From the cell containing the given text, extract its center point as [X, Y] coordinate. 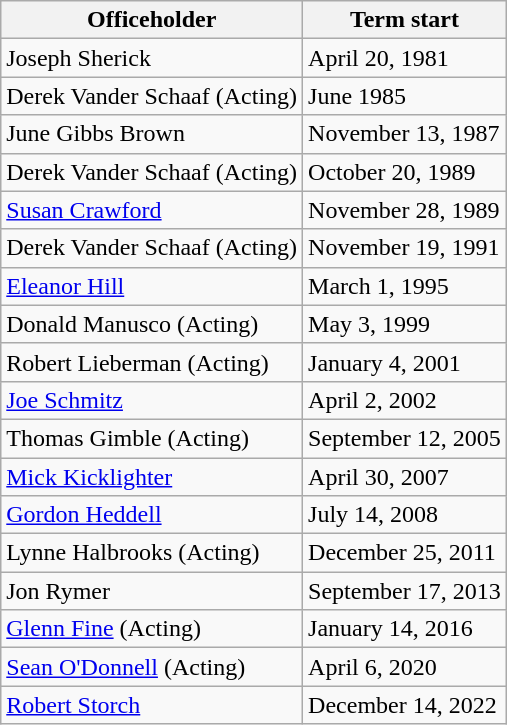
Officeholder [152, 20]
June Gibbs Brown [152, 134]
Jon Rymer [152, 591]
December 25, 2011 [405, 553]
May 3, 1999 [405, 324]
April 20, 1981 [405, 58]
March 1, 1995 [405, 286]
Thomas Gimble (Acting) [152, 438]
Mick Kicklighter [152, 477]
Eleanor Hill [152, 286]
April 30, 2007 [405, 477]
Robert Storch [152, 705]
Robert Lieberman (Acting) [152, 362]
Donald Manusco (Acting) [152, 324]
Joseph Sherick [152, 58]
July 14, 2008 [405, 515]
Gordon Heddell [152, 515]
June 1985 [405, 96]
Sean O'Donnell (Acting) [152, 667]
December 14, 2022 [405, 705]
November 19, 1991 [405, 248]
Glenn Fine (Acting) [152, 629]
November 28, 1989 [405, 210]
Term start [405, 20]
April 2, 2002 [405, 400]
November 13, 1987 [405, 134]
April 6, 2020 [405, 667]
Susan Crawford [152, 210]
January 4, 2001 [405, 362]
Lynne Halbrooks (Acting) [152, 553]
Joe Schmitz [152, 400]
January 14, 2016 [405, 629]
September 17, 2013 [405, 591]
September 12, 2005 [405, 438]
October 20, 1989 [405, 172]
